Output the (X, Y) coordinate of the center of the cell containing the given text.  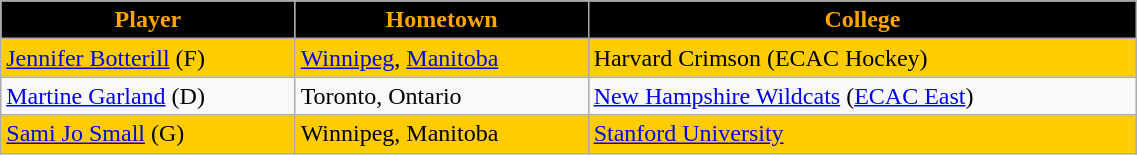
New Hampshire Wildcats (ECAC East) (862, 96)
Hometown (442, 20)
Player (148, 20)
College (862, 20)
Toronto, Ontario (442, 96)
Sami Jo Small (G) (148, 134)
Harvard Crimson (ECAC Hockey) (862, 58)
Martine Garland (D) (148, 96)
Jennifer Botterill (F) (148, 58)
Stanford University (862, 134)
